Return the [X, Y] coordinate for the center point of the cell that contains the specified text.  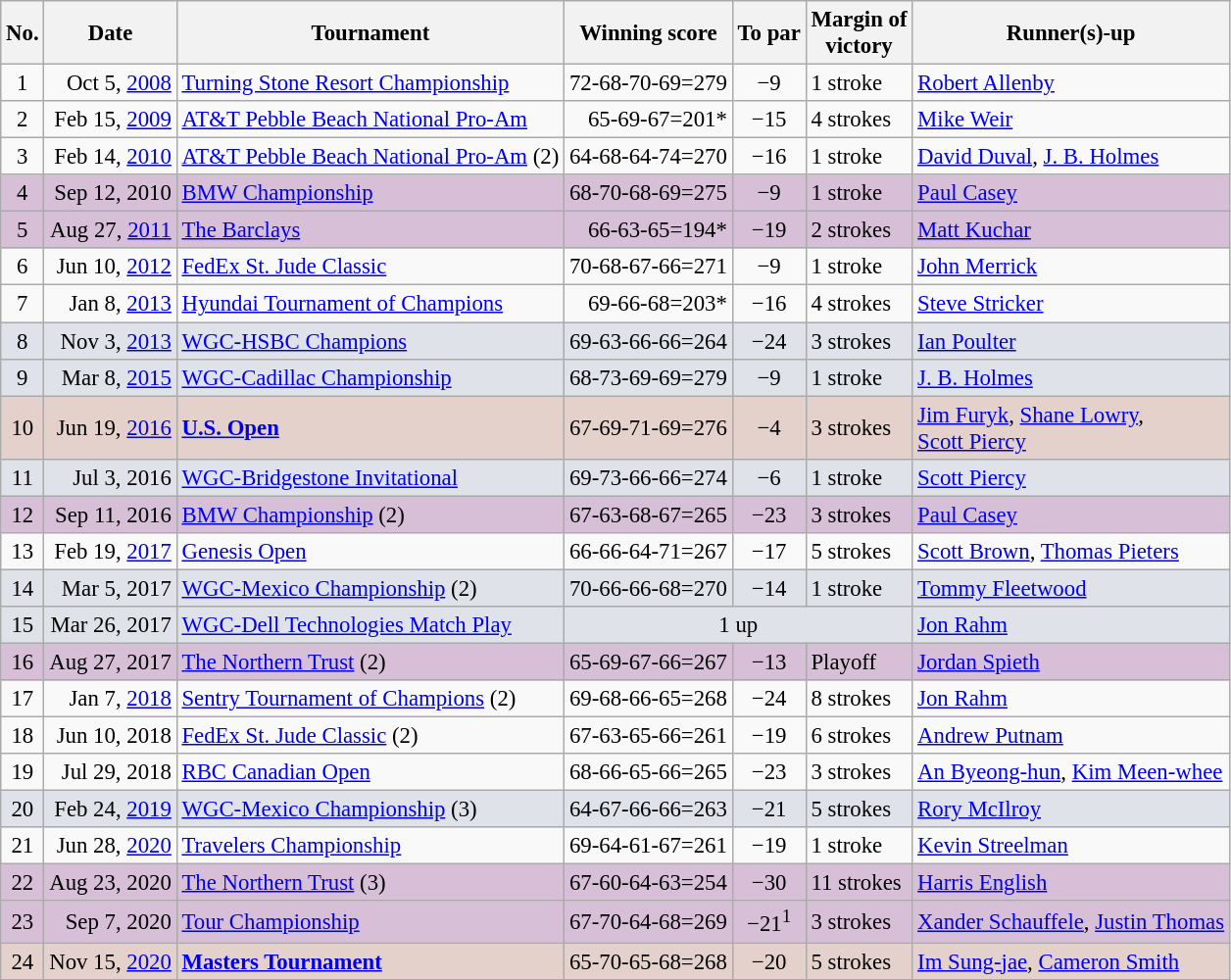
David Duval, J. B. Holmes [1071, 157]
12 [23, 514]
65-70-65-68=268 [649, 961]
68-73-69-69=279 [649, 377]
Winning score [649, 33]
2 [23, 120]
Genesis Open [370, 552]
Turning Stone Resort Championship [370, 83]
Mar 5, 2017 [110, 588]
Jan 7, 2018 [110, 699]
The Northern Trust (2) [370, 661]
20 [23, 809]
FedEx St. Jude Classic (2) [370, 736]
Im Sung-jae, Cameron Smith [1071, 961]
−21 [768, 809]
Jun 28, 2020 [110, 846]
−30 [768, 883]
Jun 19, 2016 [110, 427]
16 [23, 661]
19 [23, 772]
BMW Championship (2) [370, 514]
7 [23, 304]
Jun 10, 2018 [110, 736]
No. [23, 33]
Sentry Tournament of Champions (2) [370, 699]
1 [23, 83]
1 up [739, 625]
67-69-71-69=276 [649, 427]
70-68-67-66=271 [649, 268]
15 [23, 625]
67-63-65-66=261 [649, 736]
69-73-66-66=274 [649, 477]
Jan 8, 2013 [110, 304]
WGC-Dell Technologies Match Play [370, 625]
J. B. Holmes [1071, 377]
Aug 27, 2017 [110, 661]
Andrew Putnam [1071, 736]
Sep 7, 2020 [110, 922]
U.S. Open [370, 427]
11 strokes [859, 883]
72-68-70-69=279 [649, 83]
Masters Tournament [370, 961]
Feb 14, 2010 [110, 157]
Jun 10, 2012 [110, 268]
68-66-65-66=265 [649, 772]
Margin ofvictory [859, 33]
−211 [768, 922]
AT&T Pebble Beach National Pro-Am [370, 120]
Mar 8, 2015 [110, 377]
−13 [768, 661]
Oct 5, 2008 [110, 83]
18 [23, 736]
Feb 19, 2017 [110, 552]
Mar 26, 2017 [110, 625]
Scott Piercy [1071, 477]
FedEx St. Jude Classic [370, 268]
−6 [768, 477]
Jordan Spieth [1071, 661]
17 [23, 699]
13 [23, 552]
6 strokes [859, 736]
Xander Schauffele, Justin Thomas [1071, 922]
Nov 3, 2013 [110, 341]
Travelers Championship [370, 846]
69-68-66-65=268 [649, 699]
2 strokes [859, 230]
70-66-66-68=270 [649, 588]
Sep 11, 2016 [110, 514]
66-66-64-71=267 [649, 552]
Feb 15, 2009 [110, 120]
Mike Weir [1071, 120]
65-69-67=201* [649, 120]
66-63-65=194* [649, 230]
The Barclays [370, 230]
−4 [768, 427]
Harris English [1071, 883]
Feb 24, 2019 [110, 809]
69-64-61-67=261 [649, 846]
Hyundai Tournament of Champions [370, 304]
9 [23, 377]
Playoff [859, 661]
22 [23, 883]
Steve Stricker [1071, 304]
−17 [768, 552]
WGC-Cadillac Championship [370, 377]
To par [768, 33]
64-68-64-74=270 [649, 157]
−15 [768, 120]
10 [23, 427]
Robert Allenby [1071, 83]
21 [23, 846]
Jul 29, 2018 [110, 772]
−20 [768, 961]
68-70-68-69=275 [649, 193]
The Northern Trust (3) [370, 883]
67-63-68-67=265 [649, 514]
69-63-66-66=264 [649, 341]
WGC-Mexico Championship (2) [370, 588]
RBC Canadian Open [370, 772]
BMW Championship [370, 193]
Matt Kuchar [1071, 230]
John Merrick [1071, 268]
WGC-Bridgestone Invitational [370, 477]
14 [23, 588]
Runner(s)-up [1071, 33]
Rory McIlroy [1071, 809]
67-60-64-63=254 [649, 883]
Jim Furyk, Shane Lowry, Scott Piercy [1071, 427]
Ian Poulter [1071, 341]
5 [23, 230]
Date [110, 33]
11 [23, 477]
AT&T Pebble Beach National Pro-Am (2) [370, 157]
24 [23, 961]
WGC-HSBC Champions [370, 341]
69-66-68=203* [649, 304]
6 [23, 268]
8 strokes [859, 699]
−14 [768, 588]
Tournament [370, 33]
Tommy Fleetwood [1071, 588]
Scott Brown, Thomas Pieters [1071, 552]
WGC-Mexico Championship (3) [370, 809]
67-70-64-68=269 [649, 922]
Nov 15, 2020 [110, 961]
Aug 27, 2011 [110, 230]
Aug 23, 2020 [110, 883]
Sep 12, 2010 [110, 193]
Tour Championship [370, 922]
8 [23, 341]
Jul 3, 2016 [110, 477]
64-67-66-66=263 [649, 809]
An Byeong-hun, Kim Meen-whee [1071, 772]
Kevin Streelman [1071, 846]
3 [23, 157]
23 [23, 922]
65-69-67-66=267 [649, 661]
4 [23, 193]
